Capture the cell that displays the provided text and extract its (X, Y) central coordinate. 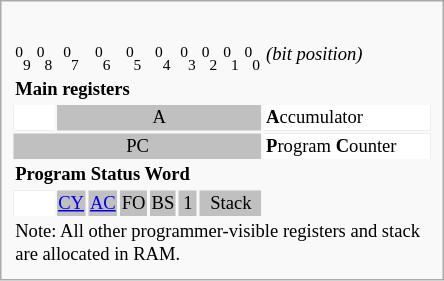
BS (163, 204)
Accumulator (348, 119)
05 (134, 58)
Stack (230, 204)
Main registers (222, 90)
02 (209, 58)
AC (102, 204)
(bit position) (348, 58)
07 (72, 58)
04 (163, 58)
PC (138, 147)
CY (72, 204)
A (160, 119)
01 (231, 58)
Note: All other programmer-visible registers and stack are allocated in RAM. (222, 244)
Program Status Word (222, 176)
FO (134, 204)
06 (102, 58)
1 (188, 204)
03 (188, 58)
Program Counter (348, 147)
09 (23, 58)
08 (44, 58)
00 (252, 58)
